Detect which cell encompasses the target text, then output its (X, Y) center coordinate. 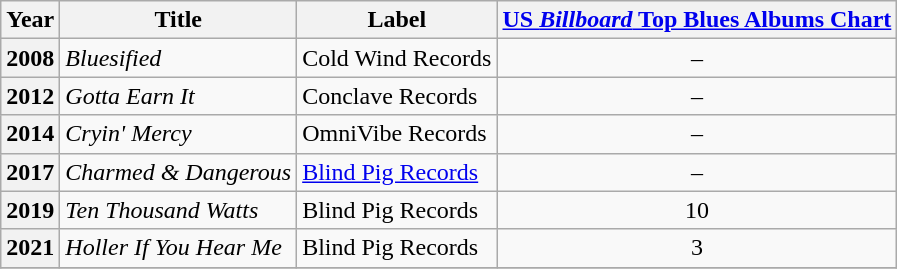
Holler If You Hear Me (178, 248)
Conclave Records (397, 96)
2012 (30, 96)
2014 (30, 134)
US Billboard Top Blues Albums Chart (697, 20)
2019 (30, 210)
10 (697, 210)
2008 (30, 58)
Title (178, 20)
3 (697, 248)
Ten Thousand Watts (178, 210)
Label (397, 20)
OmniVibe Records (397, 134)
2017 (30, 172)
Year (30, 20)
Charmed & Dangerous (178, 172)
2021 (30, 248)
Bluesified (178, 58)
Cryin' Mercy (178, 134)
Gotta Earn It (178, 96)
Cold Wind Records (397, 58)
